Identify which cell holds the provided text, then report its (X, Y) central coordinate. 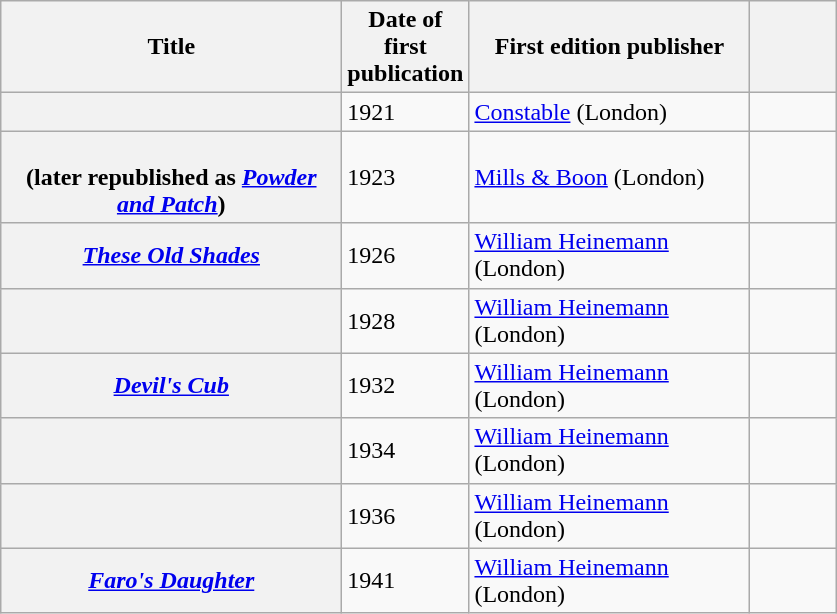
(later republished as Powder and Patch) (172, 177)
Title (172, 47)
Date of firstpublication (406, 47)
First edition publisher (610, 47)
1936 (406, 516)
Faro's Daughter (172, 580)
These Old Shades (172, 256)
Mills & Boon (London) (610, 177)
1926 (406, 256)
1923 (406, 177)
1941 (406, 580)
1928 (406, 320)
1934 (406, 450)
Constable (London) (610, 112)
Devil's Cub (172, 386)
1921 (406, 112)
1932 (406, 386)
